Pinpoint the cell where the given text exists, returning its (X, Y) midpoint coordinate. 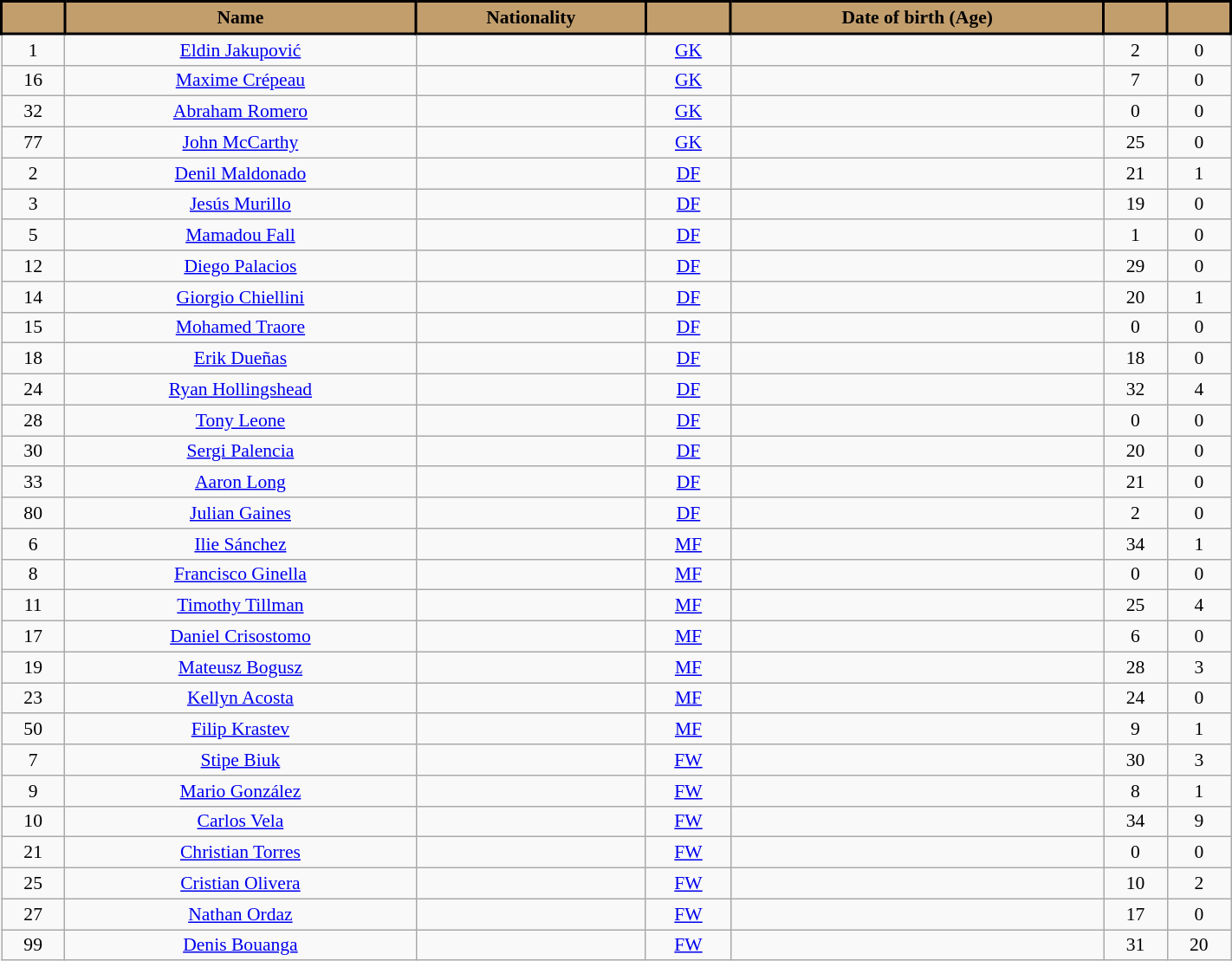
Cristian Olivera (241, 884)
Carlos Vela (241, 821)
Maxime Crépeau (241, 81)
Daniel Crisostomo (241, 637)
Aaron Long (241, 483)
77 (33, 143)
Mateusz Bogusz (241, 667)
Kellyn Acosta (241, 698)
Mohamed Traore (241, 328)
5 (33, 236)
Tony Leone (241, 420)
11 (33, 606)
Julian Gaines (241, 513)
23 (33, 698)
99 (33, 945)
33 (33, 483)
Mario González (241, 791)
Ilie Sánchez (241, 544)
Filip Krastev (241, 730)
Mamadou Fall (241, 236)
Date of birth (Age) (918, 17)
12 (33, 266)
Name (241, 17)
Timothy Tillman (241, 606)
Diego Palacios (241, 266)
50 (33, 730)
27 (33, 914)
Francisco Ginella (241, 575)
John McCarthy (241, 143)
Christian Torres (241, 853)
80 (33, 513)
Nathan Ordaz (241, 914)
Erik Dueñas (241, 359)
Denil Maldonado (241, 173)
31 (1135, 945)
Stipe Biuk (241, 760)
Sergi Palencia (241, 451)
29 (1135, 266)
Denis Bouanga (241, 945)
16 (33, 81)
14 (33, 297)
Ryan Hollingshead (241, 390)
Jesús Murillo (241, 205)
Eldin Jakupović (241, 49)
Abraham Romero (241, 112)
Nationality (530, 17)
15 (33, 328)
Giorgio Chiellini (241, 297)
